Capture the cell that displays the provided text and extract its (X, Y) central coordinate. 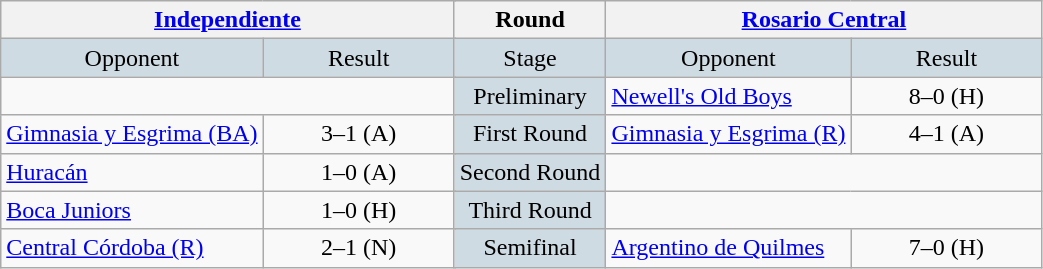
Semifinal (530, 248)
Gimnasia y Esgrima (BA) (132, 134)
4–1 (A) (946, 134)
8–0 (H) (946, 96)
2–1 (N) (358, 248)
Second Round (530, 172)
Round (530, 20)
Newell's Old Boys (728, 96)
First Round (530, 134)
7–0 (H) (946, 248)
Third Round (530, 210)
1–0 (H) (358, 210)
Rosario Central (824, 20)
Stage (530, 58)
Argentino de Quilmes (728, 248)
Gimnasia y Esgrima (R) (728, 134)
3–1 (A) (358, 134)
Preliminary (530, 96)
1–0 (A) (358, 172)
Independiente (228, 20)
Boca Juniors (132, 210)
Central Córdoba (R) (132, 248)
Huracán (132, 172)
